Identify which cell holds the provided text, then report its [x, y] central coordinate. 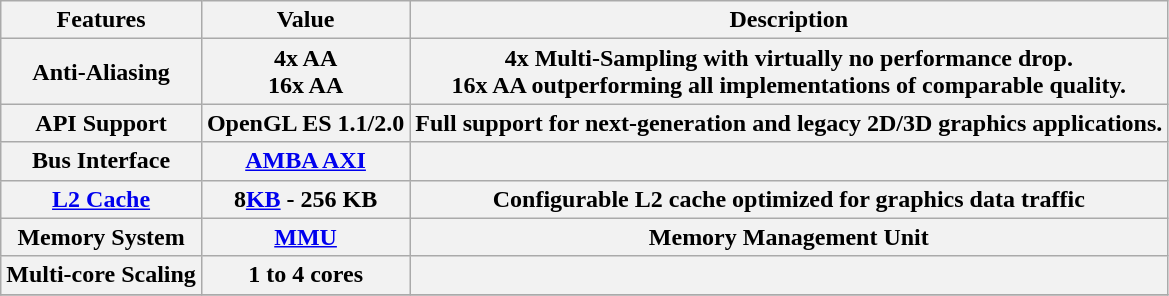
API Support [102, 123]
OpenGL ES 1.1/2.0 [305, 123]
8KB - 256 KB [305, 199]
Bus Interface [102, 161]
4x Multi-Sampling with virtually no performance drop.16x AA outperforming all implementations of comparable quality. [789, 72]
Features [102, 20]
4x AA16x AA [305, 72]
Anti-Aliasing [102, 72]
Configurable L2 cache optimized for graphics data traffic [789, 199]
1 to 4 cores [305, 275]
MMU [305, 237]
L2 Cache [102, 199]
Description [789, 20]
Value [305, 20]
Memory System [102, 237]
Full support for next-generation and legacy 2D/3D graphics applications. [789, 123]
AMBA AXI [305, 161]
Multi-core Scaling [102, 275]
Memory Management Unit [789, 237]
